Extract the (X, Y) coordinate from the center of the cell holding the provided text.  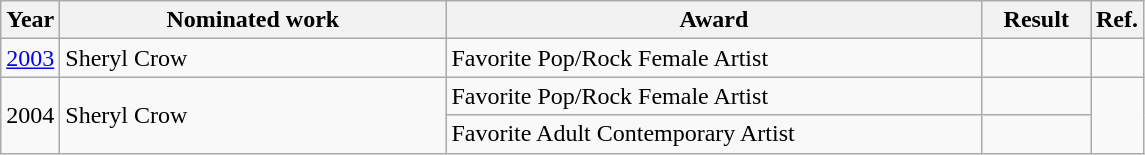
Ref. (1116, 20)
2003 (30, 58)
Favorite Adult Contemporary Artist (714, 134)
Award (714, 20)
Year (30, 20)
2004 (30, 115)
Nominated work (253, 20)
Result (1036, 20)
